Detect which cell encompasses the target text, then output its (x, y) center coordinate. 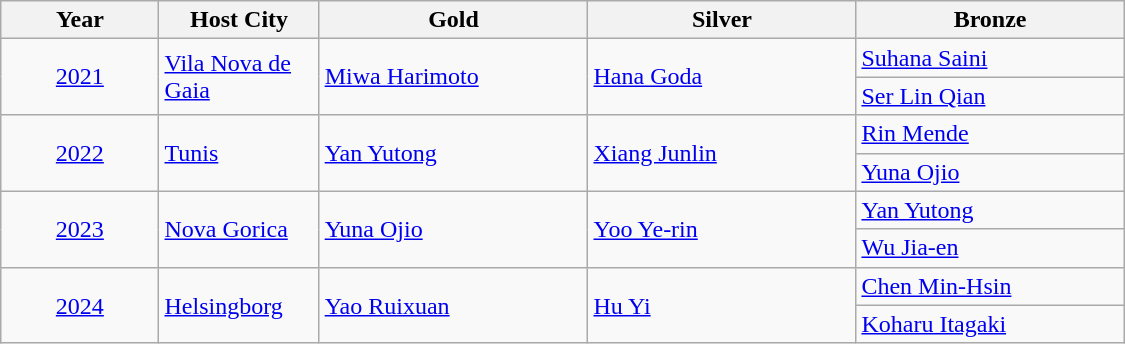
Nova Gorica (239, 229)
2022 (80, 153)
Suhana Saini (990, 58)
Yoo Ye-rin (722, 229)
Tunis (239, 153)
Koharu Itagaki (990, 324)
Vila Nova de Gaia (239, 77)
Hu Yi (722, 305)
Year (80, 20)
Gold (454, 20)
Yao Ruixuan (454, 305)
Bronze (990, 20)
Chen Min-Hsin (990, 286)
Miwa Harimoto (454, 77)
2023 (80, 229)
2021 (80, 77)
Host City (239, 20)
Helsingborg (239, 305)
2024 (80, 305)
Wu Jia-en (990, 248)
Hana Goda (722, 77)
Silver (722, 20)
Rin Mende (990, 134)
Ser Lin Qian (990, 96)
Xiang Junlin (722, 153)
